Return the (x, y) coordinate for the center point of the cell that contains the specified text.  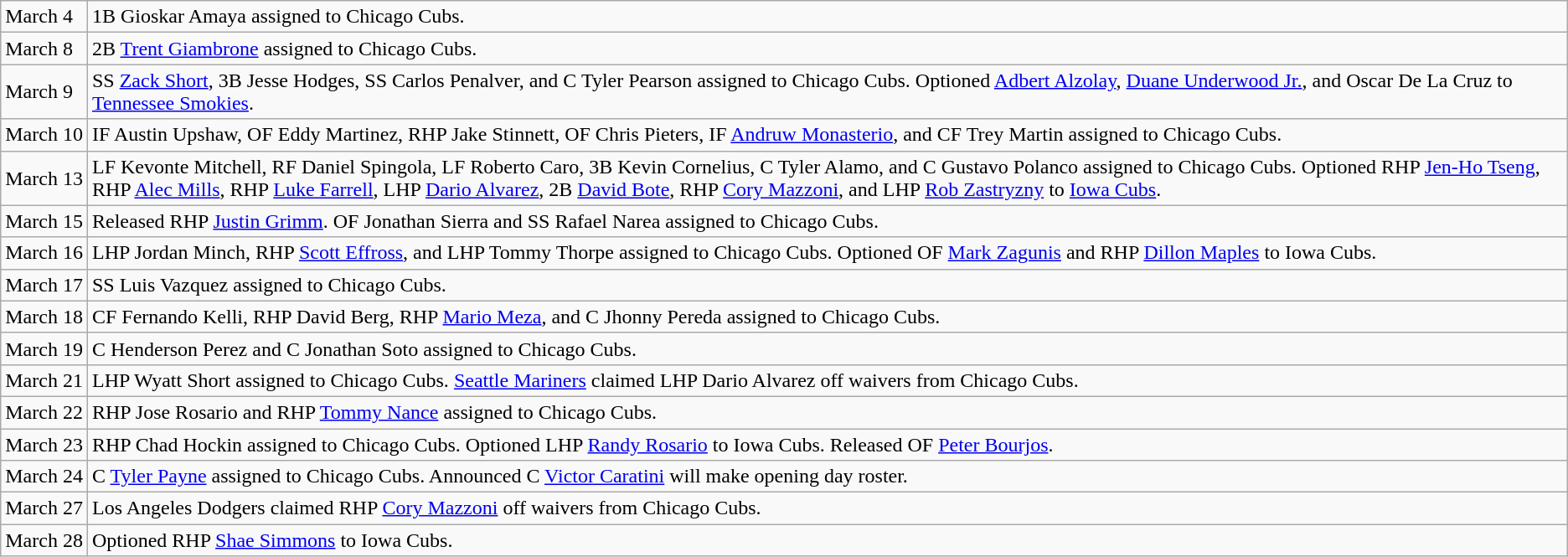
SS Luis Vazquez assigned to Chicago Cubs. (828, 285)
March 22 (44, 412)
C Henderson Perez and C Jonathan Soto assigned to Chicago Cubs. (828, 348)
1B Gioskar Amaya assigned to Chicago Cubs. (828, 17)
March 17 (44, 285)
C Tyler Payne assigned to Chicago Cubs. Announced C Victor Caratini will make opening day roster. (828, 477)
2B Trent Giambrone assigned to Chicago Cubs. (828, 49)
March 8 (44, 49)
March 19 (44, 348)
LHP Wyatt Short assigned to Chicago Cubs. Seattle Mariners claimed LHP Dario Alvarez off waivers from Chicago Cubs. (828, 380)
March 18 (44, 317)
Los Angeles Dodgers claimed RHP Cory Mazzoni off waivers from Chicago Cubs. (828, 508)
March 4 (44, 17)
March 10 (44, 135)
March 23 (44, 445)
March 28 (44, 540)
March 21 (44, 380)
Optioned RHP Shae Simmons to Iowa Cubs. (828, 540)
March 9 (44, 92)
IF Austin Upshaw, OF Eddy Martinez, RHP Jake Stinnett, OF Chris Pieters, IF Andruw Monasterio, and CF Trey Martin assigned to Chicago Cubs. (828, 135)
March 16 (44, 253)
March 15 (44, 221)
LHP Jordan Minch, RHP Scott Effross, and LHP Tommy Thorpe assigned to Chicago Cubs. Optioned OF Mark Zagunis and RHP Dillon Maples to Iowa Cubs. (828, 253)
RHP Jose Rosario and RHP Tommy Nance assigned to Chicago Cubs. (828, 412)
RHP Chad Hockin assigned to Chicago Cubs. Optioned LHP Randy Rosario to Iowa Cubs. Released OF Peter Bourjos. (828, 445)
March 13 (44, 178)
March 27 (44, 508)
CF Fernando Kelli, RHP David Berg, RHP Mario Meza, and C Jhonny Pereda assigned to Chicago Cubs. (828, 317)
March 24 (44, 477)
Released RHP Justin Grimm. OF Jonathan Sierra and SS Rafael Narea assigned to Chicago Cubs. (828, 221)
